Scan for the cell matching the given text and deliver its (X, Y) coordinate at center. 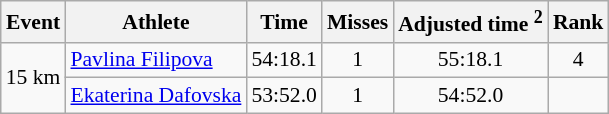
53:52.0 (284, 96)
Misses (358, 22)
Time (284, 22)
15 km (34, 78)
Rank (578, 22)
4 (578, 60)
Ekaterina Dafovska (156, 96)
Pavlina Filipova (156, 60)
Athlete (156, 22)
55:18.1 (470, 60)
54:52.0 (470, 96)
Event (34, 22)
54:18.1 (284, 60)
Adjusted time 2 (470, 22)
